Extract the (x, y) coordinate from the center of the cell holding the provided text.  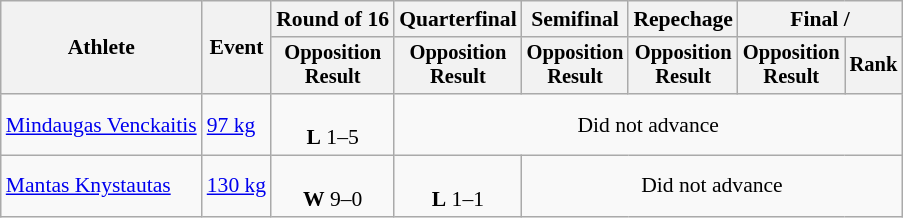
Round of 16 (332, 19)
Athlete (102, 48)
W 9–0 (332, 186)
Mantas Knystautas (102, 186)
Mindaugas Venckaitis (102, 124)
Repechage (683, 19)
Event (236, 48)
L 1–1 (458, 186)
Semifinal (576, 19)
97 kg (236, 124)
Final / (820, 19)
130 kg (236, 186)
Rank (874, 66)
L 1–5 (332, 124)
Quarterfinal (458, 19)
